Capture the cell that displays the provided text and extract its [x, y] central coordinate. 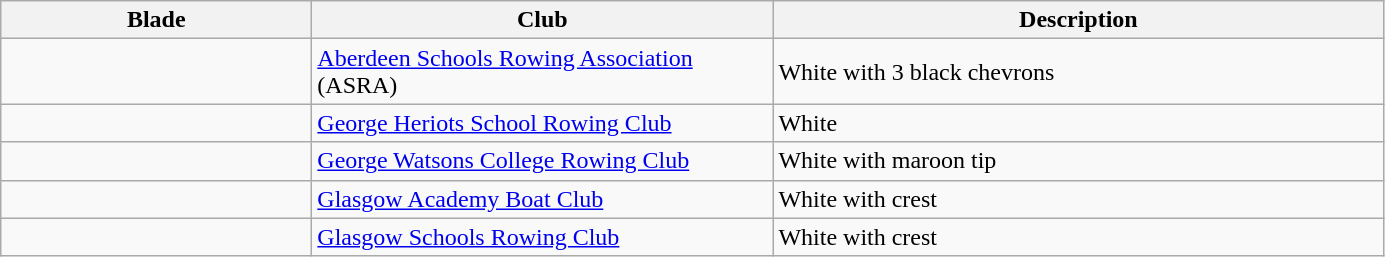
Aberdeen Schools Rowing Association (ASRA) [542, 72]
White with 3 black chevrons [1078, 72]
George Heriots School Rowing Club [542, 123]
White with maroon tip [1078, 161]
Glasgow Schools Rowing Club [542, 237]
George Watsons College Rowing Club [542, 161]
Description [1078, 20]
White [1078, 123]
Club [542, 20]
Blade [156, 20]
Glasgow Academy Boat Club [542, 199]
